Return (X, Y) of the center of cell containing provided text 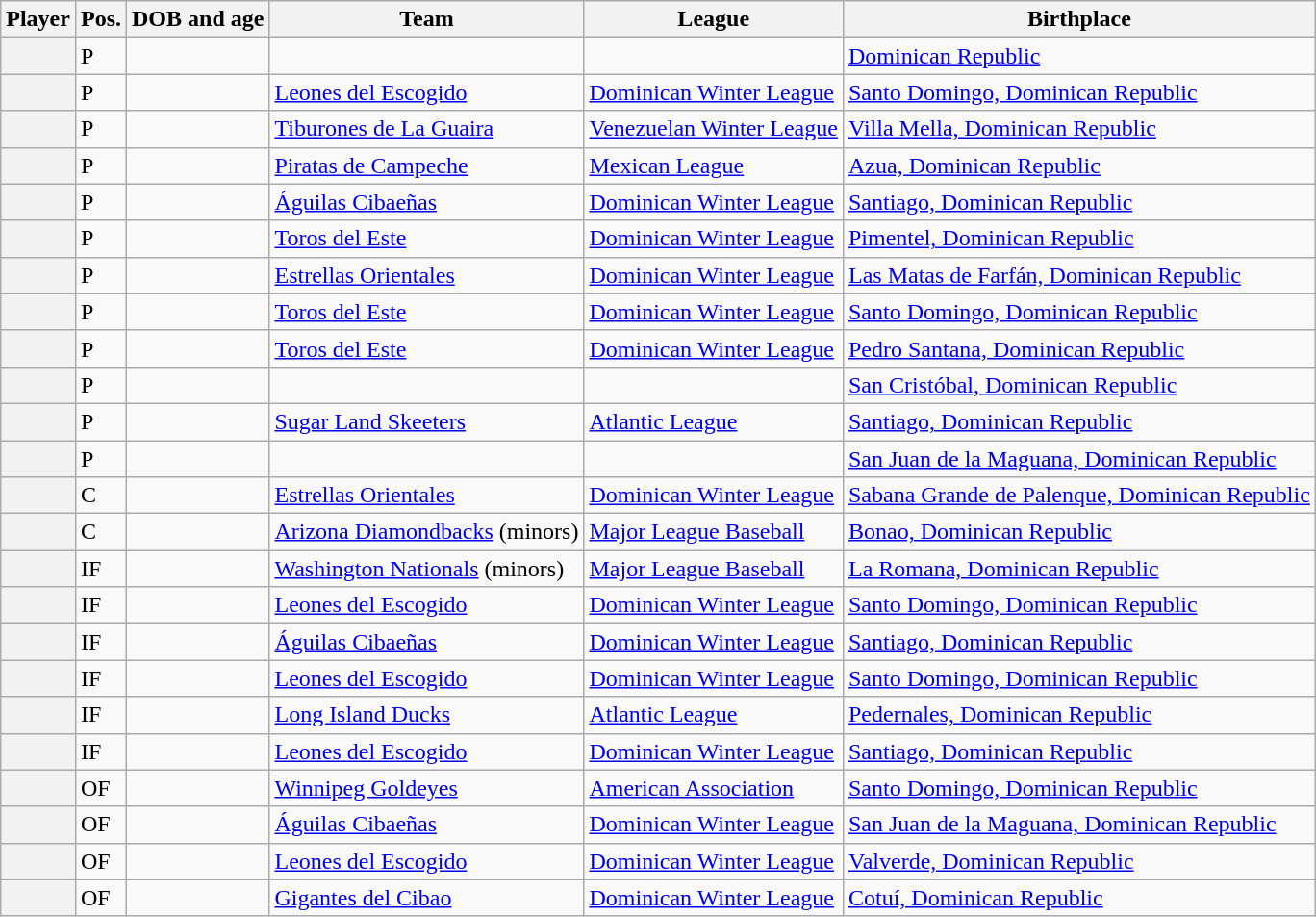
Azua, Dominican Republic (1079, 166)
Gigantes del Cibao (427, 898)
Washington Nationals (minors) (427, 569)
Valverde, Dominican Republic (1079, 861)
San Cristóbal, Dominican Republic (1079, 385)
Pimentel, Dominican Republic (1079, 239)
American Association (714, 788)
Tiburones de La Guaira (427, 129)
Villa Mella, Dominican Republic (1079, 129)
DOB and age (198, 19)
Player (38, 19)
La Romana, Dominican Republic (1079, 569)
Venezuelan Winter League (714, 129)
Pos. (100, 19)
Arizona Diamondbacks (minors) (427, 532)
Sabana Grande de Palenque, Dominican Republic (1079, 496)
Cotuí, Dominican Republic (1079, 898)
Piratas de Campeche (427, 166)
Team (427, 19)
League (714, 19)
Pedro Santana, Dominican Republic (1079, 348)
Dominican Republic (1079, 56)
Sugar Land Skeeters (427, 421)
Mexican League (714, 166)
Long Island Ducks (427, 715)
Winnipeg Goldeyes (427, 788)
Bonao, Dominican Republic (1079, 532)
Birthplace (1079, 19)
Las Matas de Farfán, Dominican Republic (1079, 275)
Pedernales, Dominican Republic (1079, 715)
